Scan for the cell matching the given text and deliver its (x, y) coordinate at center. 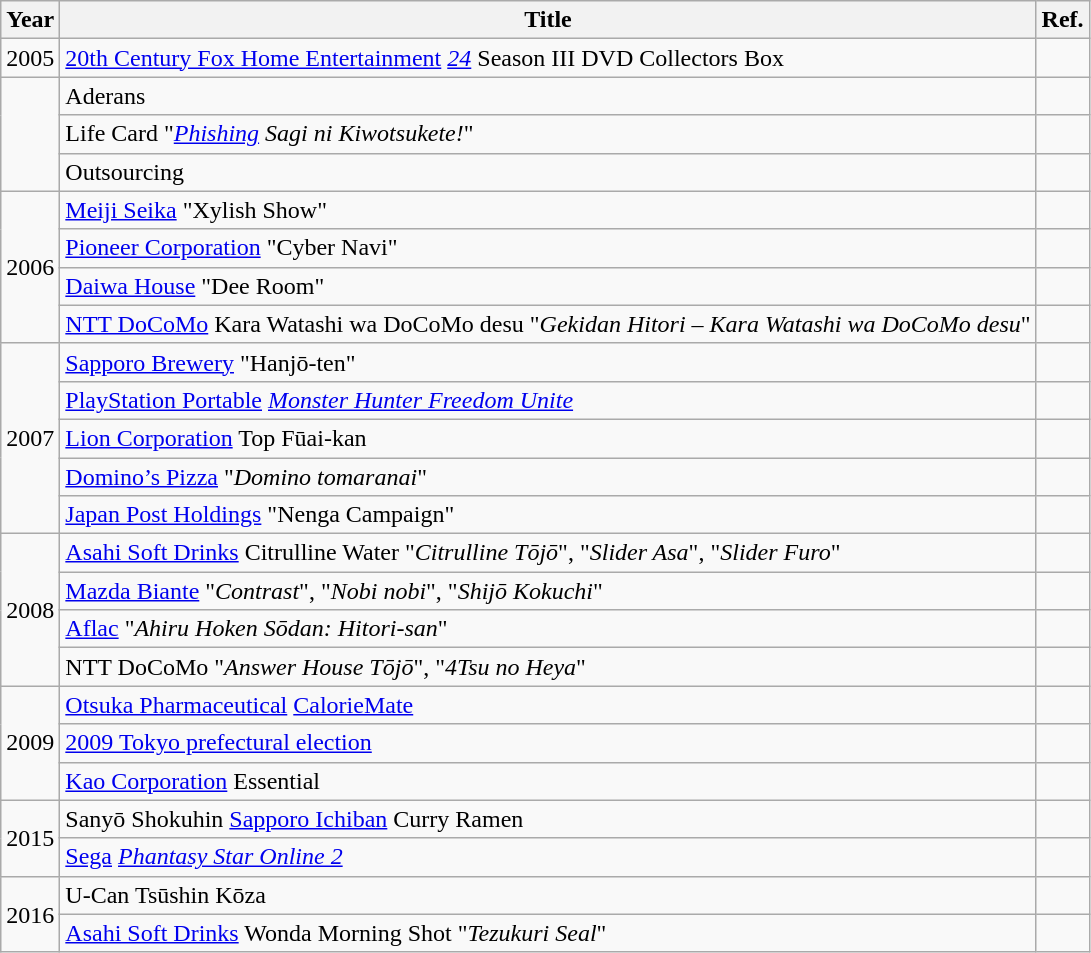
Asahi Soft Drinks Wonda Morning Shot "Tezukuri Seal" (548, 933)
Daiwa House "Dee Room" (548, 286)
Kao Corporation Essential (548, 781)
Lion Corporation Top Fūai-kan (548, 438)
NTT DoCoMo "Answer House Tōjō", "4Tsu no Heya" (548, 667)
NTT DoCoMo Kara Watashi wa DoCoMo desu "Gekidan Hitori – Kara Watashi wa DoCoMo desu" (548, 324)
Pioneer Corporation "Cyber Navi" (548, 248)
Mazda Biante "Contrast", "Nobi nobi", "Shijō Kokuchi" (548, 591)
Sanyō Shokuhin Sapporo Ichiban Curry Ramen (548, 819)
2006 (30, 267)
Japan Post Holdings "Nenga Campaign" (548, 515)
20th Century Fox Home Entertainment 24 Season III DVD Collectors Box (548, 58)
Aflac "Ahiru Hoken Sōdan: Hitori-san" (548, 629)
Sapporo Brewery "Hanjō-ten" (548, 362)
Asahi Soft Drinks Citrulline Water "Citrulline Tōjō", "Slider Asa", "Slider Furo" (548, 553)
Outsourcing (548, 172)
2008 (30, 610)
2007 (30, 438)
2005 (30, 58)
Aderans (548, 96)
Meiji Seika "Xylish Show" (548, 210)
2009 Tokyo prefectural election (548, 743)
PlayStation Portable Monster Hunter Freedom Unite (548, 400)
2015 (30, 838)
Ref. (1062, 20)
Domino’s Pizza "Domino tomaranai" (548, 477)
Life Card "Phishing Sagi ni Kiwotsukete!" (548, 134)
2009 (30, 743)
Sega Phantasy Star Online 2 (548, 857)
Year (30, 20)
U-Can Tsūshin Kōza (548, 895)
Otsuka Pharmaceutical CalorieMate (548, 705)
2016 (30, 914)
Title (548, 20)
